Find where the given text appears and provide that cell's center as (X, Y) coordinate. 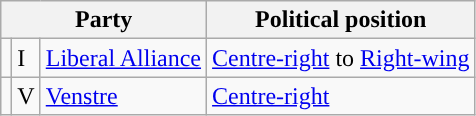
Centre-right to Right-wing (341, 58)
I (26, 58)
Political position (341, 20)
V (26, 96)
Party (104, 20)
Centre-right (341, 96)
Liberal Alliance (123, 58)
Venstre (123, 96)
